Extract the [X, Y] coordinate from the center of the cell holding the provided text.  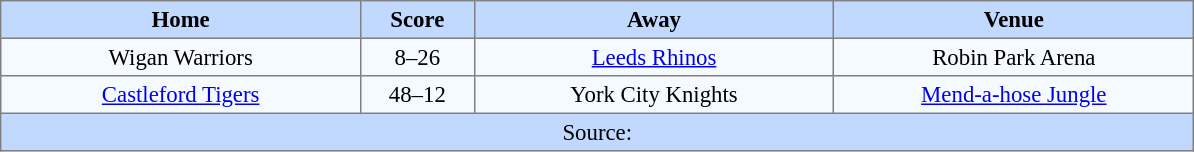
Leeds Rhinos [654, 57]
48–12 [418, 95]
Venue [1014, 20]
8–26 [418, 57]
Castleford Tigers [181, 95]
Robin Park Arena [1014, 57]
Away [654, 20]
Wigan Warriors [181, 57]
Mend-a-hose Jungle [1014, 95]
Score [418, 20]
York City Knights [654, 95]
Home [181, 20]
Source: [598, 132]
